For the text-containing cell, return its midpoint in (X, Y) coordinate format. 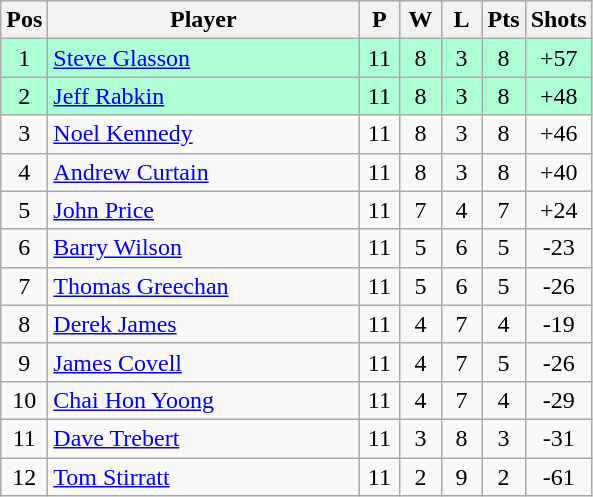
Thomas Greechan (204, 286)
+40 (558, 172)
1 (24, 58)
Shots (558, 20)
L (462, 20)
Barry Wilson (204, 248)
P (380, 20)
W (420, 20)
-31 (558, 438)
John Price (204, 210)
-29 (558, 400)
+57 (558, 58)
Chai Hon Yoong (204, 400)
Andrew Curtain (204, 172)
-19 (558, 324)
Pts (504, 20)
Player (204, 20)
+24 (558, 210)
+48 (558, 96)
-23 (558, 248)
Noel Kennedy (204, 134)
Tom Stirratt (204, 477)
+46 (558, 134)
Pos (24, 20)
Dave Trebert (204, 438)
Jeff Rabkin (204, 96)
12 (24, 477)
Steve Glasson (204, 58)
James Covell (204, 362)
10 (24, 400)
Derek James (204, 324)
-61 (558, 477)
